Output the (X, Y) coordinate of the center of the cell containing the given text.  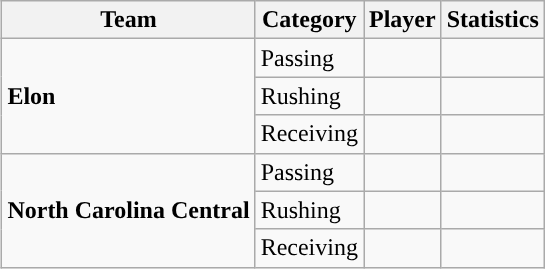
Statistics (492, 20)
Category (309, 20)
Player (403, 20)
Elon (128, 96)
North Carolina Central (128, 210)
Team (128, 20)
